Determine the (X, Y) coordinate at the center of the cell enclosing the given text.  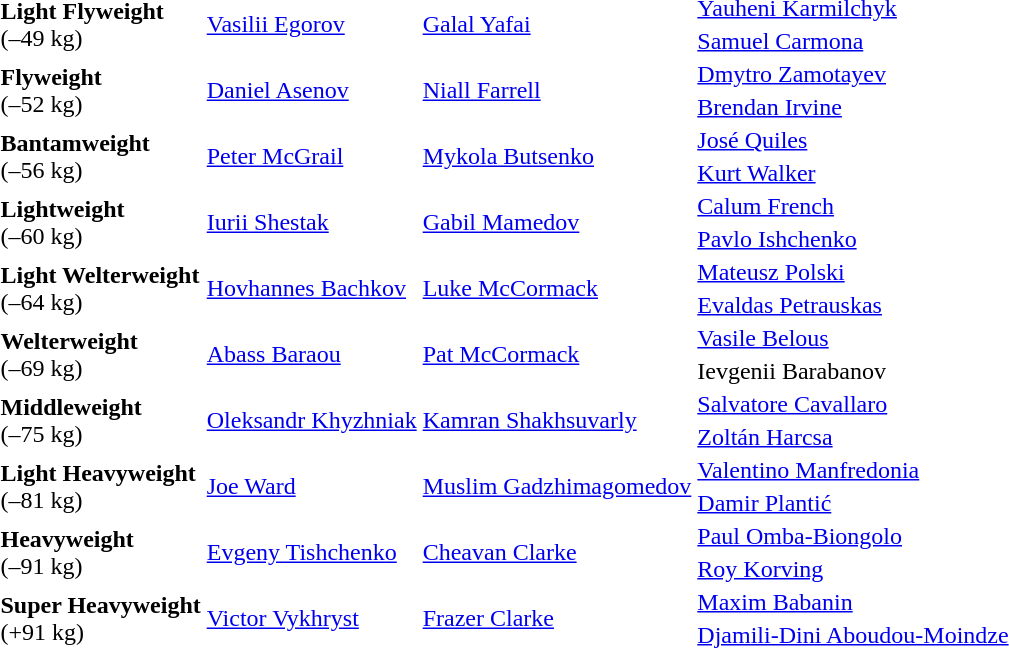
Abass Baraou (312, 354)
Joe Ward (312, 486)
Kamran Shakhsuvarly (557, 420)
Mykola Butsenko (557, 156)
Luke McCormack (557, 288)
Niall Farrell (557, 90)
Gabil Mamedov (557, 222)
Oleksandr Khyzhniak (312, 420)
Hovhannes Bachkov (312, 288)
Pat McCormack (557, 354)
Muslim Gadzhimagomedov (557, 486)
Cheavan Clarke (557, 552)
Daniel Asenov (312, 90)
Evgeny Tishchenko (312, 552)
Peter McGrail (312, 156)
Iurii Shestak (312, 222)
